Capture the cell that displays the provided text and extract its (X, Y) central coordinate. 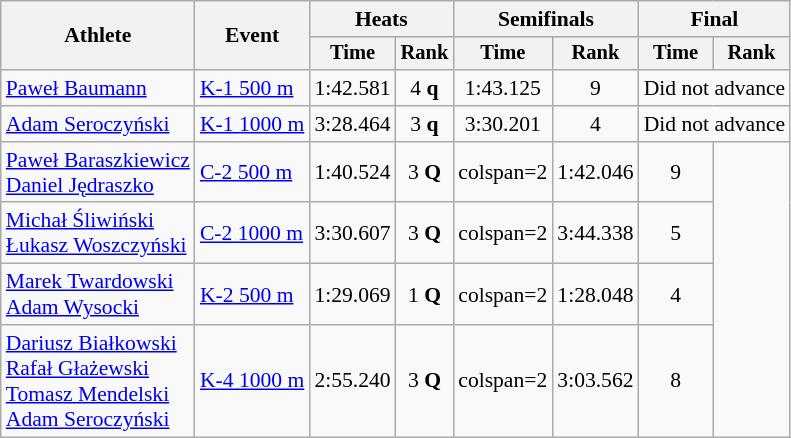
Adam Seroczyński (98, 124)
1 Q (425, 294)
1:29.069 (352, 294)
K-2 500 m (252, 294)
1:40.524 (352, 172)
Heats (381, 19)
4 q (425, 88)
3:28.464 (352, 124)
3:44.338 (595, 234)
C-2 500 m (252, 172)
Paweł BaraszkiewiczDaniel Jędraszko (98, 172)
1:43.125 (502, 88)
5 (676, 234)
1:28.048 (595, 294)
Semifinals (546, 19)
3:30.201 (502, 124)
K-1 500 m (252, 88)
Dariusz BiałkowskiRafał GłażewskiTomasz MendelskiAdam Seroczyński (98, 381)
1:42.046 (595, 172)
8 (676, 381)
Event (252, 36)
Athlete (98, 36)
Final (715, 19)
1:42.581 (352, 88)
K-4 1000 m (252, 381)
3:30.607 (352, 234)
K-1 1000 m (252, 124)
C-2 1000 m (252, 234)
Paweł Baumann (98, 88)
3 q (425, 124)
3:03.562 (595, 381)
2:55.240 (352, 381)
Michał ŚliwińskiŁukasz Woszczyński (98, 234)
Marek TwardowskiAdam Wysocki (98, 294)
